Locate the cell with the specified text and output its [X, Y] center coordinate. 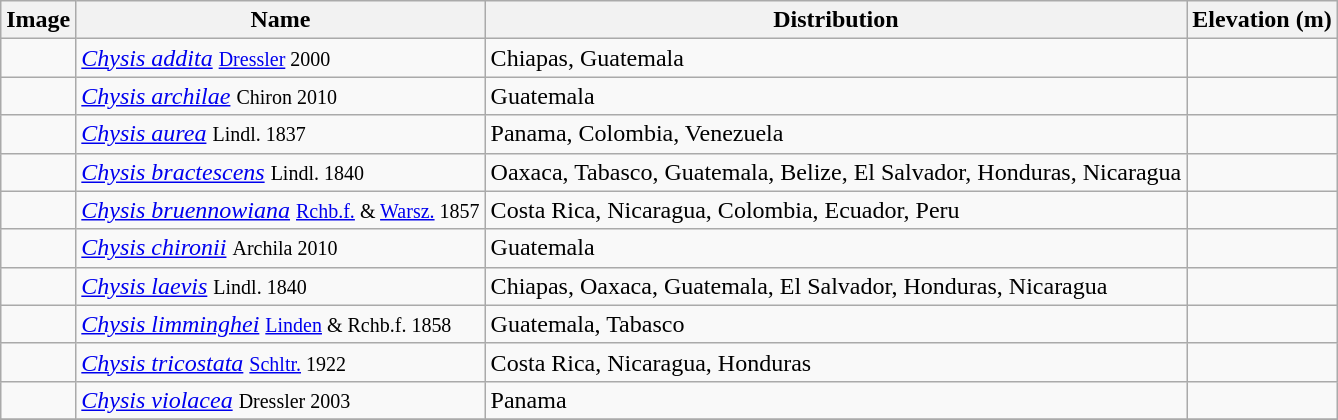
Chysis violacea Dressler 2003 [280, 400]
Chysis archilae Chiron 2010 [280, 96]
Chysis chironii Archila 2010 [280, 248]
Chiapas, Guatemala [836, 58]
Chiapas, Oaxaca, Guatemala, El Salvador, Honduras, Nicaragua [836, 286]
Oaxaca, Tabasco, Guatemala, Belize, El Salvador, Honduras, Nicaragua [836, 172]
Chysis aurea Lindl. 1837 [280, 134]
Image [38, 20]
Chysis bractescens Lindl. 1840 [280, 172]
Panama [836, 400]
Chysis limminghei Linden & Rchb.f. 1858 [280, 324]
Costa Rica, Nicaragua, Colombia, Ecuador, Peru [836, 210]
Elevation (m) [1262, 20]
Chysis addita Dressler 2000 [280, 58]
Guatemala, Tabasco [836, 324]
Costa Rica, Nicaragua, Honduras [836, 362]
Chysis laevis Lindl. 1840 [280, 286]
Distribution [836, 20]
Name [280, 20]
Panama, Colombia, Venezuela [836, 134]
Chysis bruennowiana Rchb.f. & Warsz. 1857 [280, 210]
Chysis tricostata Schltr. 1922 [280, 362]
